Provide the (X, Y) coordinate of the cell's center where the given text is located.  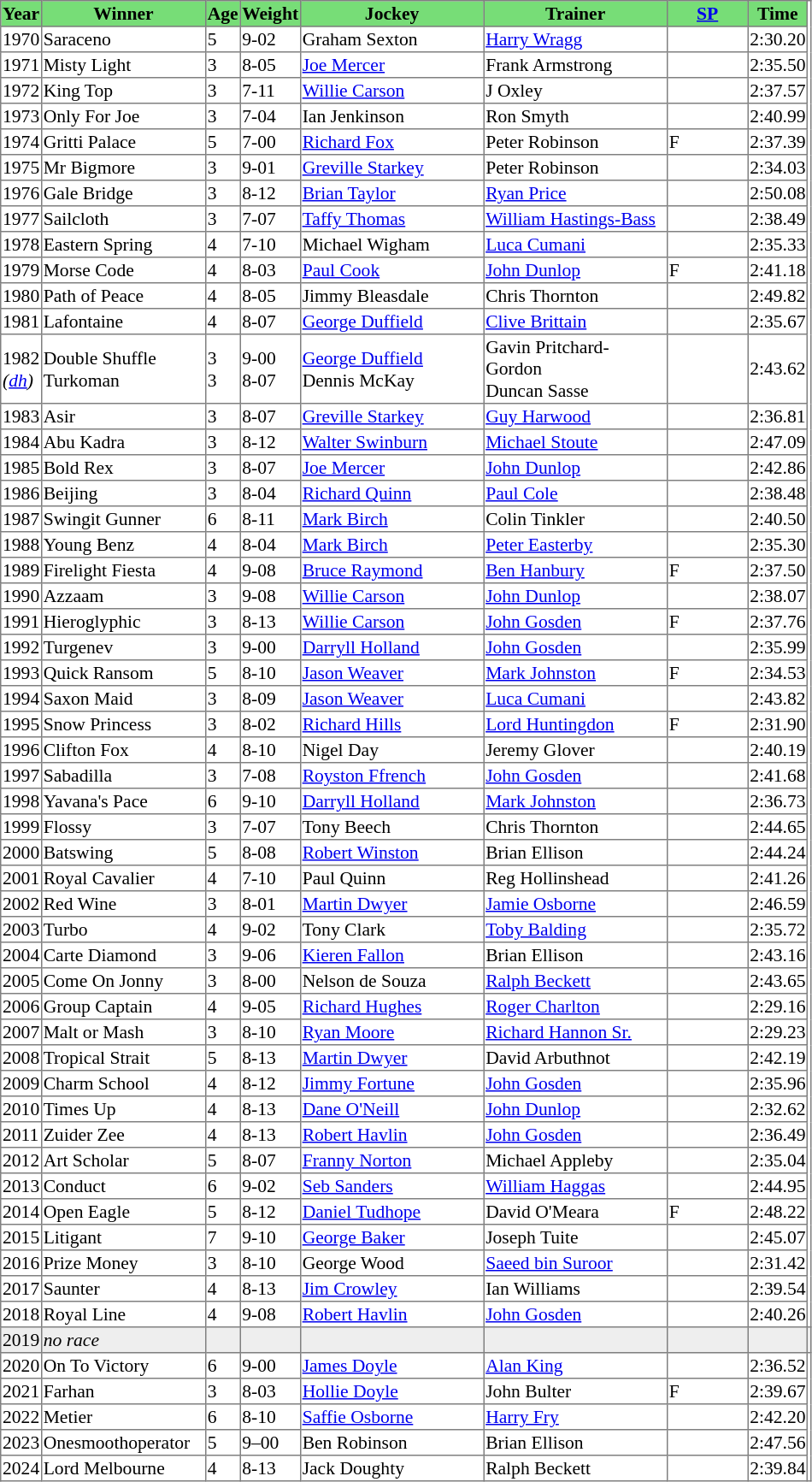
2:43.82 (778, 699)
Mr Bigmore (123, 168)
2:43.65 (778, 981)
Prize Money (123, 1263)
Onesmoothoperator (123, 1443)
William Haggas (575, 1186)
2:44.65 (778, 827)
Lord Melbourne (123, 1468)
Paul Cook (391, 270)
2:49.82 (778, 296)
2:45.07 (778, 1237)
SP (707, 14)
1998 (21, 801)
Saraceno (123, 39)
2:41.18 (778, 270)
Paul Quinn (391, 878)
Open Eagle (123, 1212)
Morse Code (123, 270)
2006 (21, 1007)
Turgenev (123, 647)
2005 (21, 981)
2:41.68 (778, 776)
8-00 (270, 981)
Jamie Osborne (575, 904)
James Doyle (391, 1366)
2010 (21, 1109)
Conduct (123, 1186)
2015 (21, 1237)
Michael Stoute (575, 442)
8-11 (270, 519)
Swingit Gunner (123, 519)
2009 (21, 1083)
Brian Taylor (391, 193)
2016 (21, 1263)
2017 (21, 1289)
Robert Winston (391, 853)
Hieroglyphic (123, 622)
1978 (21, 245)
2:31.90 (778, 724)
2012 (21, 1160)
Azzaam (123, 596)
Gale Bridge (123, 193)
9–00 (270, 1443)
Frank Armstrong (575, 65)
2013 (21, 1186)
Gavin Pritchard-Gordon Duncan Sasse (575, 369)
Bold Rex (123, 468)
2:37.57 (778, 91)
8-08 (270, 853)
1981 (21, 322)
2:34.53 (778, 673)
Beijing (123, 493)
Malt or Mash (123, 1032)
Jeremy Glover (575, 750)
Only For Joe (123, 116)
Winner (123, 14)
Paul Cole (575, 493)
2004 (21, 955)
8-09 (270, 699)
Come On Jonny (123, 981)
2:37.50 (778, 570)
1972 (21, 91)
Red Wine (123, 904)
Flossy (123, 827)
2:37.76 (778, 622)
William Hastings-Bass (575, 219)
1997 (21, 776)
7-04 (270, 116)
Zuider Zee (123, 1135)
Sabadilla (123, 776)
John Bulter (575, 1391)
2001 (21, 878)
Clifton Fox (123, 750)
2:35.50 (778, 65)
Hollie Doyle (391, 1391)
Ben Hanbury (575, 570)
2:44.24 (778, 853)
Bruce Raymond (391, 570)
Sailcloth (123, 219)
Nigel Day (391, 750)
2:35.72 (778, 930)
2:46.59 (778, 904)
Harry Fry (575, 1417)
Art Scholar (123, 1160)
8-01 (270, 904)
David Arbuthnot (575, 1058)
2:35.30 (778, 545)
no race (123, 1340)
David O'Meara (575, 1212)
Dane O'Neill (391, 1109)
Double ShuffleTurkoman (123, 369)
1987 (21, 519)
1996 (21, 750)
9-008-07 (270, 369)
Time (778, 14)
Yavana's Pace (123, 801)
Clive Brittain (575, 322)
Age (222, 14)
2:38.48 (778, 493)
1971 (21, 65)
Ben Robinson (391, 1443)
9-06 (270, 955)
1991 (21, 622)
2:42.19 (778, 1058)
1989 (21, 570)
Jim Crowley (391, 1289)
2021 (21, 1391)
Batswing (123, 853)
Young Benz (123, 545)
2007 (21, 1032)
Ian Jenkinson (391, 116)
Ian Williams (575, 1289)
Farhan (123, 1391)
Jockey (391, 14)
Jack Doughty (391, 1468)
1992 (21, 647)
Ryan Moore (391, 1032)
1984 (21, 442)
1990 (21, 596)
Guy Harwood (575, 416)
1995 (21, 724)
1977 (21, 219)
7 (222, 1237)
Saunter (123, 1289)
Royston Ffrench (391, 776)
Toby Balding (575, 930)
Saxon Maid (123, 699)
Richard Hannon Sr. (575, 1032)
1982(dh) (21, 369)
2018 (21, 1314)
Quick Ransom (123, 673)
2003 (21, 930)
Richard Hughes (391, 1007)
Ryan Price (575, 193)
Path of Peace (123, 296)
George Baker (391, 1237)
Richard Quinn (391, 493)
2:39.84 (778, 1468)
Reg Hollinshead (575, 878)
1985 (21, 468)
1983 (21, 416)
2:36.52 (778, 1366)
Carte Diamond (123, 955)
Alan King (575, 1366)
Gritti Palace (123, 142)
2:39.54 (778, 1289)
7-08 (270, 776)
2:43.16 (778, 955)
Tony Beech (391, 827)
9-05 (270, 1007)
2023 (21, 1443)
1988 (21, 545)
Taffy Thomas (391, 219)
Abu Kadra (123, 442)
Kieren Fallon (391, 955)
2:30.20 (778, 39)
Daniel Tudhope (391, 1212)
7-11 (270, 91)
1994 (21, 699)
Walter Swinburn (391, 442)
1974 (21, 142)
2019 (21, 1340)
2:31.42 (778, 1263)
2:35.04 (778, 1160)
Jimmy Bleasdale (391, 296)
2:43.62 (778, 369)
9-01 (270, 168)
7-00 (270, 142)
Tropical Strait (123, 1058)
2:34.03 (778, 168)
2:40.26 (778, 1314)
2:42.86 (778, 468)
1975 (21, 168)
2:48.22 (778, 1212)
Seb Sanders (391, 1186)
Royal Cavalier (123, 878)
1976 (21, 193)
Richard Fox (391, 142)
Tony Clark (391, 930)
Trainer (575, 14)
Times Up (123, 1109)
Joseph Tuite (575, 1237)
Eastern Spring (123, 245)
J Oxley (575, 91)
8-02 (270, 724)
Turbo (123, 930)
2020 (21, 1366)
Snow Princess (123, 724)
1979 (21, 270)
On To Victory (123, 1366)
1980 (21, 296)
Metier (123, 1417)
Lord Huntingdon (575, 724)
Ron Smyth (575, 116)
Royal Line (123, 1314)
2:50.08 (778, 193)
2:36.81 (778, 416)
Colin Tinkler (575, 519)
Lafontaine (123, 322)
1999 (21, 827)
Saeed bin Suroor (575, 1263)
Firelight Fiesta (123, 570)
George Duffield (391, 322)
George Wood (391, 1263)
Michael Wigham (391, 245)
2:35.99 (778, 647)
Litigant (123, 1237)
2014 (21, 1212)
2:35.67 (778, 322)
George DuffieldDennis McKay (391, 369)
Charm School (123, 1083)
2:41.26 (778, 878)
2:42.20 (778, 1417)
2:37.39 (778, 142)
Misty Light (123, 65)
Peter Easterby (575, 545)
1993 (21, 673)
2:44.95 (778, 1186)
Year (21, 14)
Asir (123, 416)
2022 (21, 1417)
2002 (21, 904)
2:29.23 (778, 1032)
2:38.07 (778, 596)
2024 (21, 1468)
1973 (21, 116)
2:36.73 (778, 801)
Harry Wragg (575, 39)
Roger Charlton (575, 1007)
Michael Appleby (575, 1160)
Saffie Osborne (391, 1417)
2008 (21, 1058)
2:39.67 (778, 1391)
2:40.19 (778, 750)
2:40.99 (778, 116)
2000 (21, 853)
2:40.50 (778, 519)
Graham Sexton (391, 39)
2:47.56 (778, 1443)
2:38.49 (778, 219)
Weight (270, 14)
2:47.09 (778, 442)
Nelson de Souza (391, 981)
2:29.16 (778, 1007)
Group Captain (123, 1007)
Jimmy Fortune (391, 1083)
2011 (21, 1135)
King Top (123, 91)
2:36.49 (778, 1135)
2:32.62 (778, 1109)
Franny Norton (391, 1160)
Richard Hills (391, 724)
1970 (21, 39)
1986 (21, 493)
2:35.33 (778, 245)
2:35.96 (778, 1083)
33 (222, 369)
